For the text-containing cell, return its midpoint in [X, Y] coordinate format. 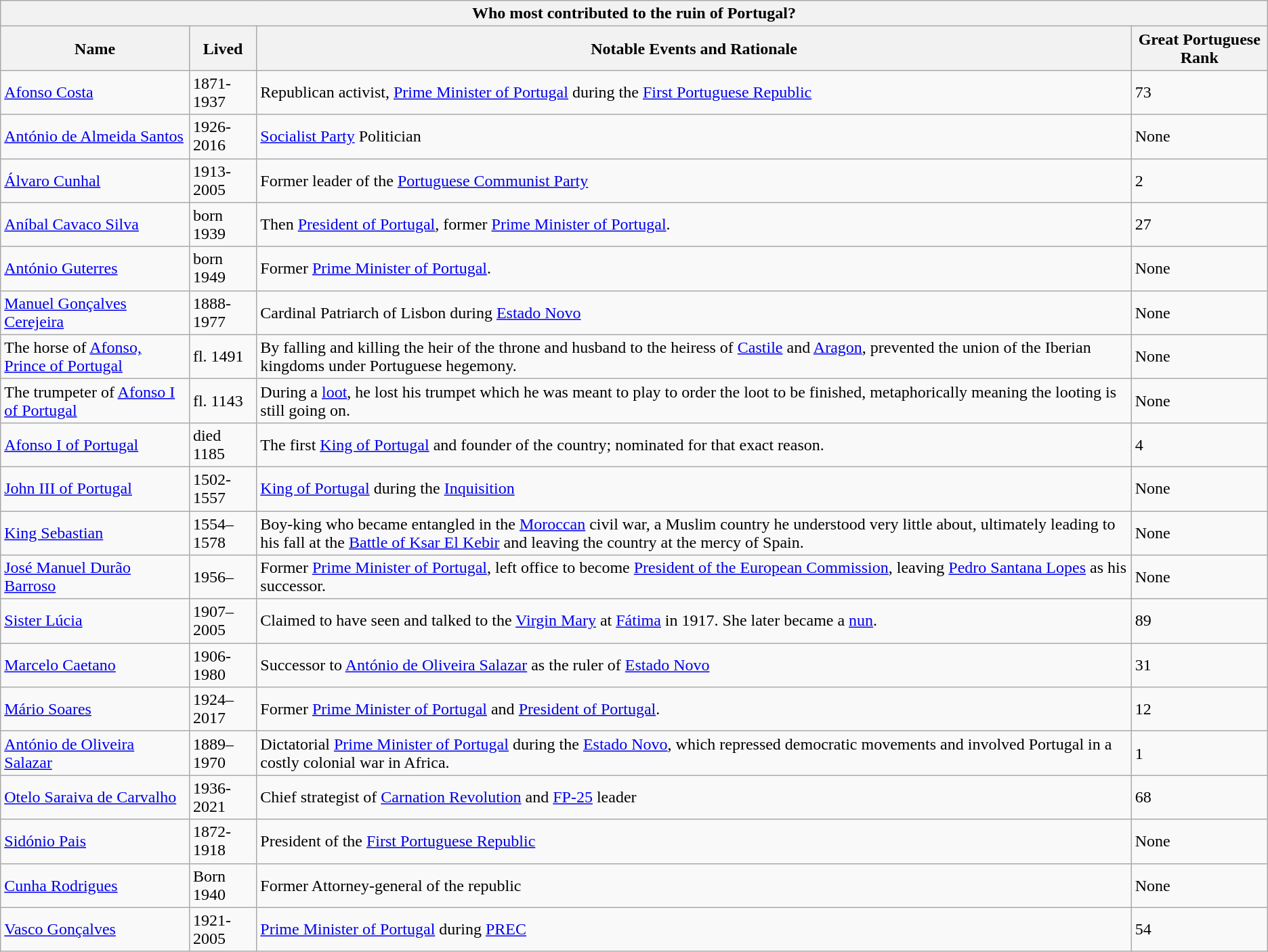
1889–1970 [222, 753]
António de Almeida Santos [95, 137]
27 [1199, 225]
1913-2005 [222, 180]
Afonso Costa [95, 92]
1888-1977 [222, 313]
died 1185 [222, 444]
1921-2005 [222, 929]
John III of Portugal [95, 489]
Republican activist, Prime Minister of Portugal during the First Portuguese Republic [694, 92]
1502-1557 [222, 489]
Socialist Party Politician [694, 137]
Marcelo Caetano [95, 665]
Sister Lúcia [95, 622]
Lived [222, 49]
Aníbal Cavaco Silva [95, 225]
Chief strategist of Carnation Revolution and FP-25 leader [694, 798]
Afonso I of Portugal [95, 444]
Vasco Gonçalves [95, 929]
89 [1199, 622]
4 [1199, 444]
King of Portugal during the Inquisition [694, 489]
born 1949 [222, 268]
Former Attorney-general of the republic [694, 886]
The first King of Portugal and founder of the country; nominated for that exact reason. [694, 444]
Who most contributed to the ruin of Portugal? [634, 14]
António de Oliveira Salazar [95, 753]
Claimed to have seen and talked to the Virgin Mary at Fátima in 1917. She later became a nun. [694, 622]
Former leader of the Portuguese Communist Party [694, 180]
Notable Events and Rationale [694, 49]
1 [1199, 753]
1554–1578 [222, 532]
1924–2017 [222, 710]
King Sebastian [95, 532]
12 [1199, 710]
68 [1199, 798]
The trumpeter of Afonso I of Portugal [95, 401]
Former Prime Minister of Portugal. [694, 268]
54 [1199, 929]
1926-2016 [222, 137]
The horse of Afonso, Prince of Portugal [95, 356]
Born 1940 [222, 886]
1907–2005 [222, 622]
Álvaro Cunhal [95, 180]
Then President of Portugal, former Prime Minister of Portugal. [694, 225]
Great Portuguese Rank [1199, 49]
Cardinal Patriarch of Lisbon during Estado Novo [694, 313]
1872-1918 [222, 841]
Prime Minister of Portugal during PREC [694, 929]
Otelo Saraiva de Carvalho [95, 798]
António Guterres [95, 268]
Manuel Gonçalves Cerejeira [95, 313]
Name [95, 49]
fl. 1491 [222, 356]
Mário Soares [95, 710]
1906-1980 [222, 665]
President of the First Portuguese Republic [694, 841]
Cunha Rodrigues [95, 886]
Former Prime Minister of Portugal and President of Portugal. [694, 710]
born 1939 [222, 225]
Successor to António de Oliveira Salazar as the ruler of Estado Novo [694, 665]
1956– [222, 577]
Former Prime Minister of Portugal, left office to become President of the European Commission, leaving Pedro Santana Lopes as his successor. [694, 577]
José Manuel Durão Barroso [95, 577]
1936-2021 [222, 798]
During a loot, he lost his trumpet which he was meant to play to order the loot to be finished, metaphorically meaning the looting is still going on. [694, 401]
2 [1199, 180]
31 [1199, 665]
Sidónio Pais [95, 841]
fl. 1143 [222, 401]
73 [1199, 92]
1871-1937 [222, 92]
